Output the (x, y) coordinate of the center of the cell containing the given text.  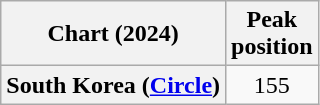
South Korea (Circle) (114, 85)
Peakposition (272, 34)
Chart (2024) (114, 34)
155 (272, 85)
